Provide the (x, y) coordinate of the cell's center where the given text is located.  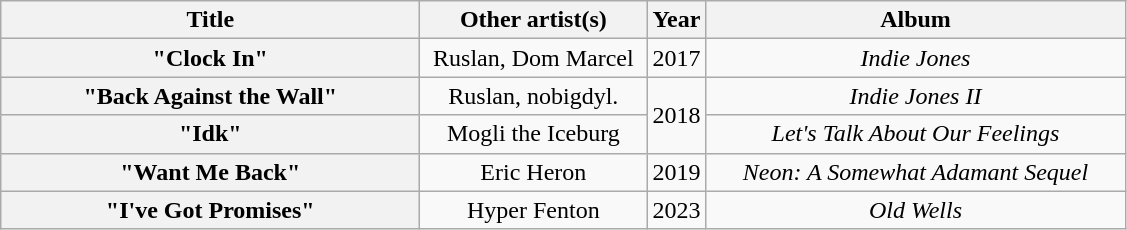
"Idk" (210, 134)
"Clock In" (210, 58)
Album (916, 20)
Other artist(s) (534, 20)
2019 (676, 172)
Hyper Fenton (534, 210)
Mogli the Iceburg (534, 134)
"Back Against the Wall" (210, 96)
Indie Jones (916, 58)
Let's Talk About Our Feelings (916, 134)
Indie Jones II (916, 96)
"I've Got Promises" (210, 210)
Ruslan, Dom Marcel (534, 58)
2023 (676, 210)
"Want Me Back" (210, 172)
Ruslan, nobigdyl. (534, 96)
Old Wells (916, 210)
Eric Heron (534, 172)
2018 (676, 115)
2017 (676, 58)
Year (676, 20)
Neon: A Somewhat Adamant Sequel (916, 172)
Title (210, 20)
